Locate the cell with the specified text and output its [x, y] center coordinate. 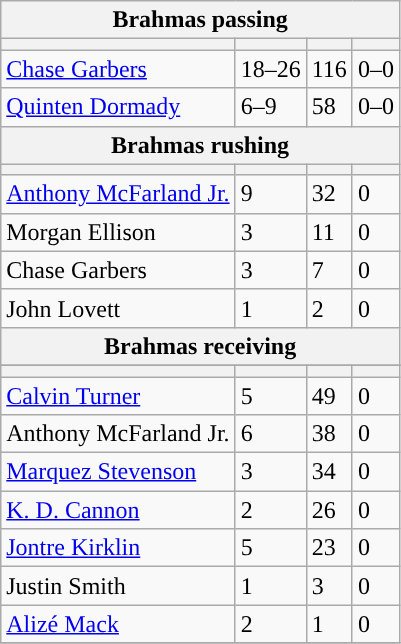
Calvin Turner [118, 395]
Brahmas rushing [200, 145]
58 [329, 107]
11 [329, 232]
Brahmas passing [200, 20]
Marquez Stevenson [118, 472]
K. D. Cannon [118, 510]
49 [329, 395]
6–9 [270, 107]
9 [270, 194]
Justin Smith [118, 586]
34 [329, 472]
6 [270, 434]
26 [329, 510]
John Lovett [118, 308]
Alizé Mack [118, 624]
38 [329, 434]
32 [329, 194]
7 [329, 270]
Morgan Ellison [118, 232]
116 [329, 69]
Jontre Kirklin [118, 548]
18–26 [270, 69]
Brahmas receiving [200, 346]
23 [329, 548]
Quinten Dormady [118, 107]
